Find where the given text appears and provide that cell's center as (x, y) coordinate. 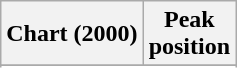
Peakposition (189, 34)
Chart (2000) (72, 34)
